Pinpoint the cell where the given text exists, returning its [X, Y] midpoint coordinate. 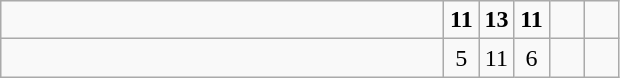
5 [462, 58]
13 [496, 20]
6 [532, 58]
